Identify which cell holds the provided text, then report its [x, y] central coordinate. 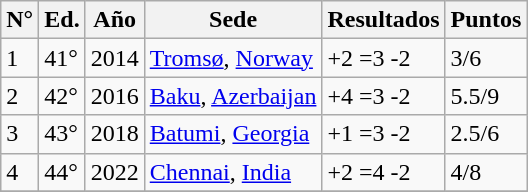
2014 [114, 58]
Chennai, India [233, 172]
2.5/6 [486, 134]
42° [62, 96]
Tromsø, Norway [233, 58]
N° [20, 20]
Año [114, 20]
+2 =3 -2 [384, 58]
Baku, Azerbaijan [233, 96]
+2 =4 -2 [384, 172]
4/8 [486, 172]
44° [62, 172]
Batumi, Georgia [233, 134]
41° [62, 58]
3/6 [486, 58]
5.5/9 [486, 96]
3 [20, 134]
Sede [233, 20]
1 [20, 58]
2 [20, 96]
43° [62, 134]
+4 =3 -2 [384, 96]
Puntos [486, 20]
Resultados [384, 20]
Ed. [62, 20]
2018 [114, 134]
+1 =3 -2 [384, 134]
2016 [114, 96]
4 [20, 172]
2022 [114, 172]
